Capture the cell that displays the provided text and extract its [x, y] central coordinate. 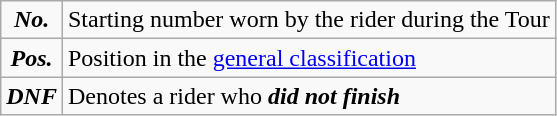
Position in the general classification [308, 58]
Pos. [32, 58]
Denotes a rider who did not finish [308, 96]
Starting number worn by the rider during the Tour [308, 20]
No. [32, 20]
DNF [32, 96]
